Extract the (X, Y) coordinate from the center of the cell holding the provided text.  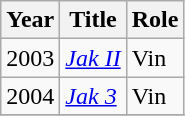
2003 (30, 58)
Role (155, 20)
Jak 3 (93, 96)
2004 (30, 96)
Year (30, 20)
Title (93, 20)
Jak II (93, 58)
